Detect which cell encompasses the target text, then output its (x, y) center coordinate. 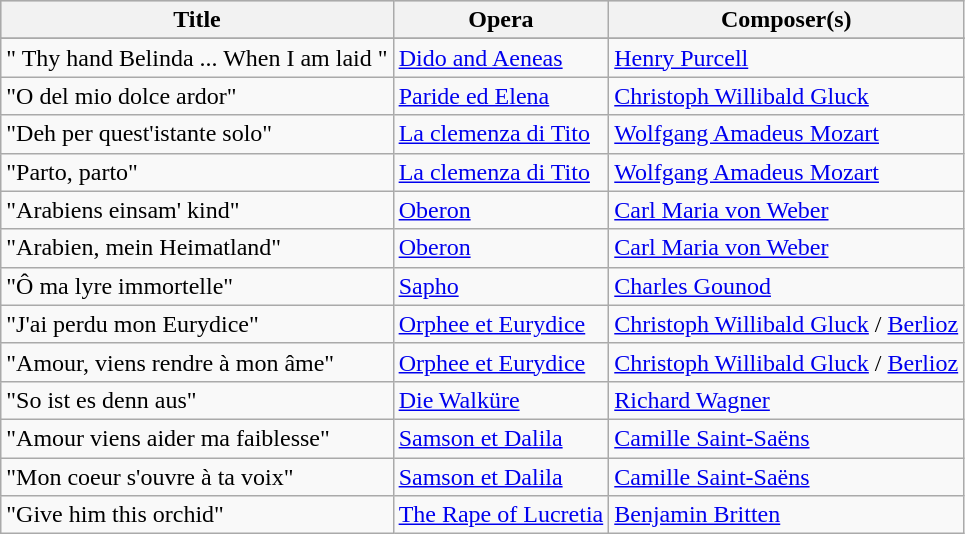
Title (197, 20)
"J'ai perdu mon Eurydice" (197, 324)
Benjamin Britten (786, 515)
"O del mio dolce ardor" (197, 96)
Opera (501, 20)
"Give him this orchid" (197, 515)
Charles Gounod (786, 286)
"Mon coeur s'ouvre à ta voix" (197, 477)
Richard Wagner (786, 400)
"Ô ma lyre immortelle" (197, 286)
"Deh per quest'istante solo" (197, 134)
Die Walküre (501, 400)
Henry Purcell (786, 58)
"So ist es denn aus" (197, 400)
"Arabiens einsam' kind" (197, 210)
Dido and Aeneas (501, 58)
" Thy hand Belinda ... When I am laid " (197, 58)
The Rape of Lucretia (501, 515)
Christoph Willibald Gluck (786, 96)
Composer(s) (786, 20)
"Amour, viens rendre à mon âme" (197, 362)
Sapho (501, 286)
"Parto, parto" (197, 172)
"Arabien, mein Heimatland" (197, 248)
"Amour viens aider ma faiblesse" (197, 438)
Paride ed Elena (501, 96)
